Locate the cell with the specified text and output its [X, Y] center coordinate. 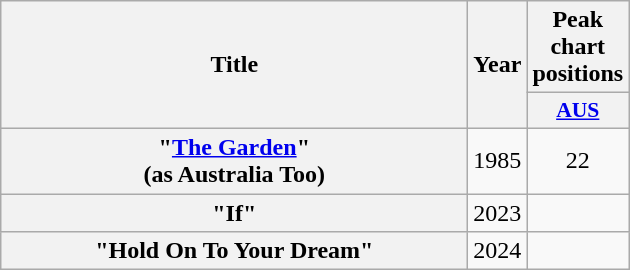
"The Garden"(as Australia Too) [234, 160]
2023 [498, 213]
22 [578, 160]
1985 [498, 160]
2024 [498, 251]
"If" [234, 213]
AUS [578, 111]
Title [234, 65]
Year [498, 65]
"Hold On To Your Dream" [234, 251]
Peak chart positions [578, 47]
